Scan for the cell matching the given text and deliver its [x, y] coordinate at center. 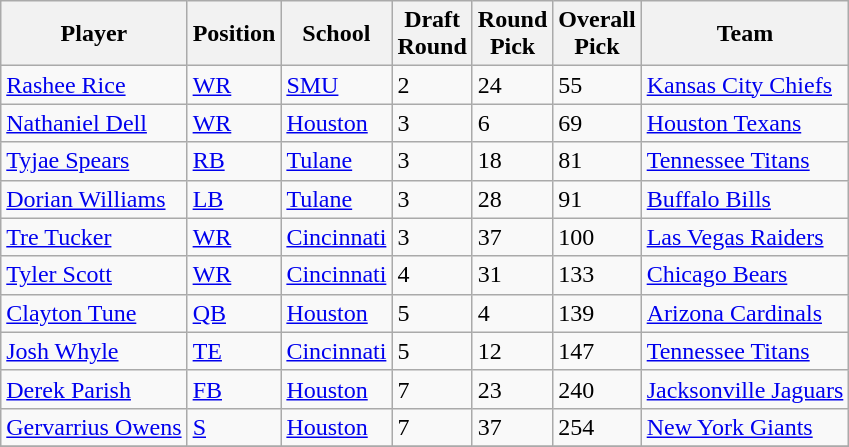
81 [597, 161]
31 [512, 275]
RB [234, 161]
139 [597, 313]
Houston Texans [745, 123]
Derek Parish [94, 389]
Position [234, 34]
Rashee Rice [94, 85]
240 [597, 389]
Buffalo Bills [745, 199]
Chicago Bears [745, 275]
55 [597, 85]
24 [512, 85]
100 [597, 237]
Player [94, 34]
Arizona Cardinals [745, 313]
Josh Whyle [94, 351]
147 [597, 351]
QB [234, 313]
Dorian Williams [94, 199]
6 [512, 123]
Clayton Tune [94, 313]
133 [597, 275]
28 [512, 199]
254 [597, 427]
18 [512, 161]
Team [745, 34]
Nathaniel Dell [94, 123]
OverallPick [597, 34]
RoundPick [512, 34]
Tre Tucker [94, 237]
S [234, 427]
Gervarrius Owens [94, 427]
69 [597, 123]
New York Giants [745, 427]
Tyjae Spears [94, 161]
23 [512, 389]
91 [597, 199]
LB [234, 199]
SMU [336, 85]
TE [234, 351]
DraftRound [432, 34]
Jacksonville Jaguars [745, 389]
School [336, 34]
12 [512, 351]
Tyler Scott [94, 275]
FB [234, 389]
2 [432, 85]
Kansas City Chiefs [745, 85]
Las Vegas Raiders [745, 237]
